Return [X, Y] of the center of cell containing provided text 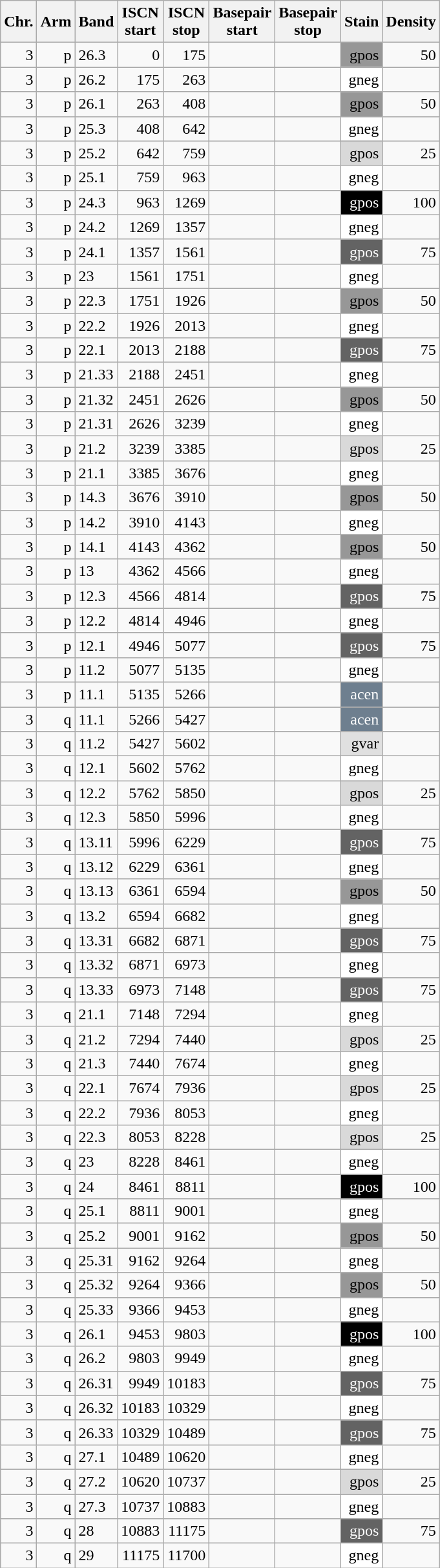
21.3 [96, 1063]
26.31 [96, 1383]
13.2 [96, 916]
Density [411, 22]
Basepairstart [242, 22]
28 [96, 1531]
24.3 [96, 202]
24 [96, 1187]
ISCNstop [186, 22]
27.3 [96, 1507]
14.2 [96, 522]
0 [141, 55]
27.1 [96, 1457]
26.3 [96, 55]
25.3 [96, 129]
Stain [361, 22]
Basepairstop [308, 22]
11700 [186, 1556]
29 [96, 1556]
26.33 [96, 1432]
13.31 [96, 940]
26.32 [96, 1408]
13.32 [96, 965]
27.2 [96, 1481]
24.2 [96, 227]
25.33 [96, 1309]
Chr. [19, 22]
Band [96, 22]
25.31 [96, 1260]
21.33 [96, 375]
25.32 [96, 1285]
13.13 [96, 891]
Arm [56, 22]
ISCNstart [141, 22]
21.32 [96, 399]
13.11 [96, 842]
14.3 [96, 498]
13.33 [96, 990]
24.1 [96, 251]
21.31 [96, 424]
14.1 [96, 547]
13.12 [96, 867]
13 [96, 571]
gvar [361, 744]
